Capture the cell that displays the provided text and extract its (X, Y) central coordinate. 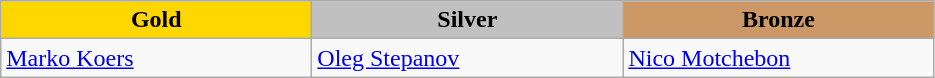
Nico Motchebon (778, 58)
Gold (156, 20)
Silver (468, 20)
Oleg Stepanov (468, 58)
Bronze (778, 20)
Marko Koers (156, 58)
